Detect which cell encompasses the target text, then output its [x, y] center coordinate. 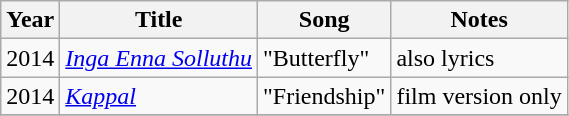
also lyrics [479, 58]
"Friendship" [324, 96]
film version only [479, 96]
Title [159, 20]
Notes [479, 20]
Inga Enna Solluthu [159, 58]
Song [324, 20]
"Butterfly" [324, 58]
Kappal [159, 96]
Year [30, 20]
